Find where the given text appears and provide that cell's center as (x, y) coordinate. 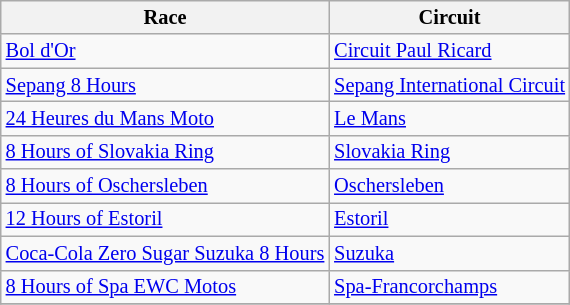
Spa-Francorchamps (450, 287)
Coca-Cola Zero Sugar Suzuka 8 Hours (165, 253)
8 Hours of Oschersleben (165, 186)
12 Hours of Estoril (165, 219)
8 Hours of Slovakia Ring (165, 152)
8 Hours of Spa EWC Motos (165, 287)
Estoril (450, 219)
Circuit (450, 17)
Sepang 8 Hours (165, 85)
Bol d'Or (165, 51)
Race (165, 17)
24 Heures du Mans Moto (165, 118)
Circuit Paul Ricard (450, 51)
Sepang International Circuit (450, 85)
Le Mans (450, 118)
Oschersleben (450, 186)
Slovakia Ring (450, 152)
Suzuka (450, 253)
